Extract the [x, y] coordinate from the center of the cell holding the provided text.  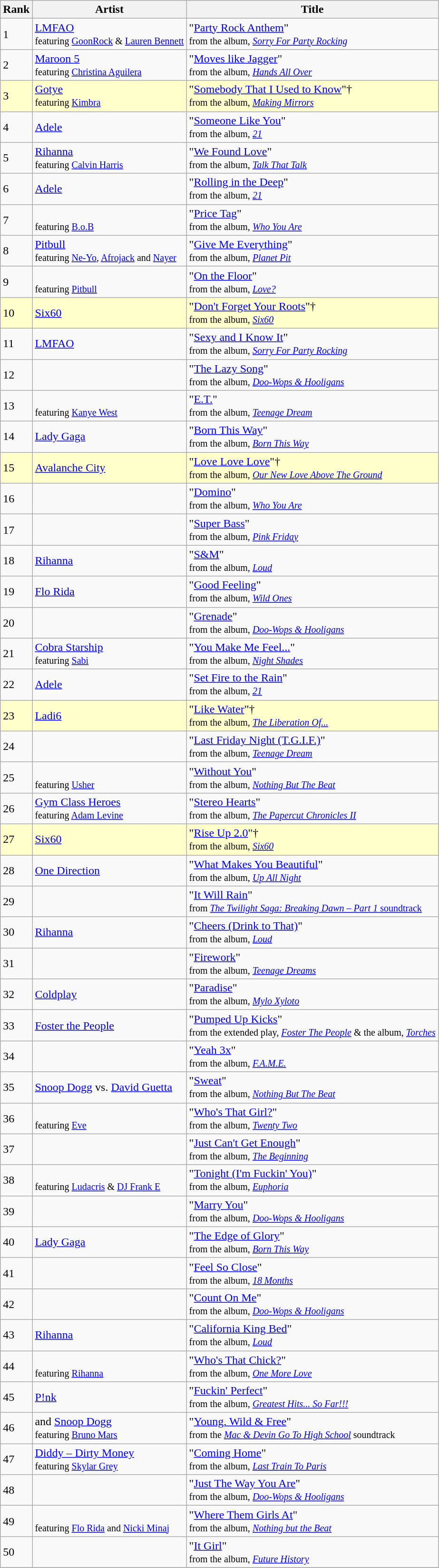
Rihanna featuring Calvin Harris [109, 158]
5 [16, 158]
8 [16, 250]
"Set Fire to the Rain"from the album, 21 [312, 685]
"It Girl"from the album, Future History [312, 1552]
featuring B.o.B [109, 220]
10 [16, 312]
49 [16, 1521]
"Just The Way You Are"from the album, Doo-Wops & Hooligans [312, 1490]
"S&M"from the album, Loud [312, 561]
"Paradise"from the album, Mylo Xyloto [312, 994]
15 [16, 468]
44 [16, 1366]
featuring Rihanna [109, 1366]
and Snoop Dogg featuring Bruno Mars [109, 1428]
"Who's That Chick?"from the album, One More Love [312, 1366]
"The Lazy Song"from the album, Doo-Wops & Hooligans [312, 374]
34 [16, 1056]
22 [16, 685]
"Count On Me"from the album, Doo-Wops & Hooligans [312, 1304]
Coldplay [109, 994]
"Firework"from the album, Teenage Dreams [312, 964]
"Yeah 3x"from the album, F.A.M.E. [312, 1056]
"Pumped Up Kicks"from the extended play, Foster The People & the album, Torches [312, 1026]
One Direction [109, 870]
12 [16, 374]
"Who's That Girl?"from the album, Twenty Two [312, 1118]
33 [16, 1026]
"Good Feeling"from the album, Wild Ones [312, 591]
"Young, Wild & Free"from the Mac & Devin Go To High School soundtrack [312, 1428]
Rank [16, 10]
"Just Can't Get Enough"from the album, The Beginning [312, 1149]
LMFAO featuring GoonRock & Lauren Bennett [109, 34]
"Somebody That I Used to Know"†from the album, Making Mirrors [312, 96]
"Stereo Hearts"from the album, The Papercut Chronicles II [312, 809]
"It Will Rain"from The Twilight Saga: Breaking Dawn – Part 1 soundtrack [312, 902]
"Domino"from the album, Who You Are [312, 499]
"Sweat" from the album, Nothing But The Beat [312, 1088]
"The Edge of Glory"from the album, Born This Way [312, 1242]
"Love Love Love"†from the album, Our New Love Above The Ground [312, 468]
featuring Usher [109, 777]
9 [16, 282]
"Where Them Girls At"from the album, Nothing but the Beat [312, 1521]
21 [16, 653]
Artist [109, 10]
50 [16, 1552]
"E.T."from the album, Teenage Dream [312, 406]
28 [16, 870]
featuring Ludacris & DJ Frank E [109, 1180]
"Marry You"from the album, Doo-Wops & Hooligans [312, 1211]
13 [16, 406]
featuring Eve [109, 1118]
47 [16, 1459]
1 [16, 34]
Gotye featuring Kimbra [109, 96]
Snoop Dogg vs. David Guetta [109, 1088]
Foster the People [109, 1026]
"Last Friday Night (T.G.I.F.)"from the album, Teenage Dream [312, 747]
Pitbull featuring Ne-Yo, Afrojack and Nayer [109, 250]
"Cheers (Drink to That)"from the album, Loud [312, 932]
31 [16, 964]
"Party Rock Anthem" from the album, Sorry For Party Rocking [312, 34]
Maroon 5 featuring Christina Aguilera [109, 65]
featuring Flo Rida and Nicki Minaj [109, 1521]
"Feel So Close"from the album, 18 Months [312, 1273]
LMFAO [109, 344]
24 [16, 747]
11 [16, 344]
"You Make Me Feel..."from the album, Night Shades [312, 653]
18 [16, 561]
4 [16, 127]
26 [16, 809]
16 [16, 499]
"Tonight (I'm Fuckin' You)"from the album, Euphoria [312, 1180]
featuring Kanye West [109, 406]
35 [16, 1088]
"Don't Forget Your Roots"†from the album, Six60 [312, 312]
30 [16, 932]
"Rise Up 2.0"†from the album, Six60 [312, 839]
"We Found Love"from the album, Talk That Talk [312, 158]
39 [16, 1211]
"Super Bass"from the album, Pink Friday [312, 529]
"Like Water"†from the album, The Liberation Of... [312, 715]
"Grenade"from the album, Doo-Wops & Hooligans [312, 623]
"Someone Like You"from the album, 21 [312, 127]
"California King Bed"from the album, Loud [312, 1335]
Title [312, 10]
"What Makes You Beautiful"from the album, Up All Night [312, 870]
Cobra Starship featuring Sabi [109, 653]
6 [16, 189]
Ladi6 [109, 715]
20 [16, 623]
46 [16, 1428]
"Coming Home"from the album, Last Train To Paris [312, 1459]
38 [16, 1180]
"Give Me Everything"from the album, Planet Pit [312, 250]
3 [16, 96]
7 [16, 220]
25 [16, 777]
41 [16, 1273]
29 [16, 902]
"On the Floor"from the album, Love? [312, 282]
48 [16, 1490]
17 [16, 529]
"Rolling in the Deep"from the album, 21 [312, 189]
37 [16, 1149]
23 [16, 715]
42 [16, 1304]
"Born This Way"from the album, Born This Way [312, 437]
45 [16, 1397]
27 [16, 839]
"Price Tag"from the album, Who You Are [312, 220]
Flo Rida [109, 591]
32 [16, 994]
36 [16, 1118]
19 [16, 591]
43 [16, 1335]
"Without You"from the album, Nothing But The Beat [312, 777]
Gym Class Heroes featuring Adam Levine [109, 809]
"Fuckin' Perfect" from the album, Greatest Hits... So Far!!! [312, 1397]
14 [16, 437]
P!nk [109, 1397]
40 [16, 1242]
2 [16, 65]
featuring Pitbull [109, 282]
"Sexy and I Know It"from the album, Sorry For Party Rocking [312, 344]
Diddy – Dirty Moneyfeaturing Skylar Grey [109, 1459]
Avalanche City [109, 468]
"Moves like Jagger"from the album, Hands All Over [312, 65]
